Find where the given text appears and provide that cell's center as (x, y) coordinate. 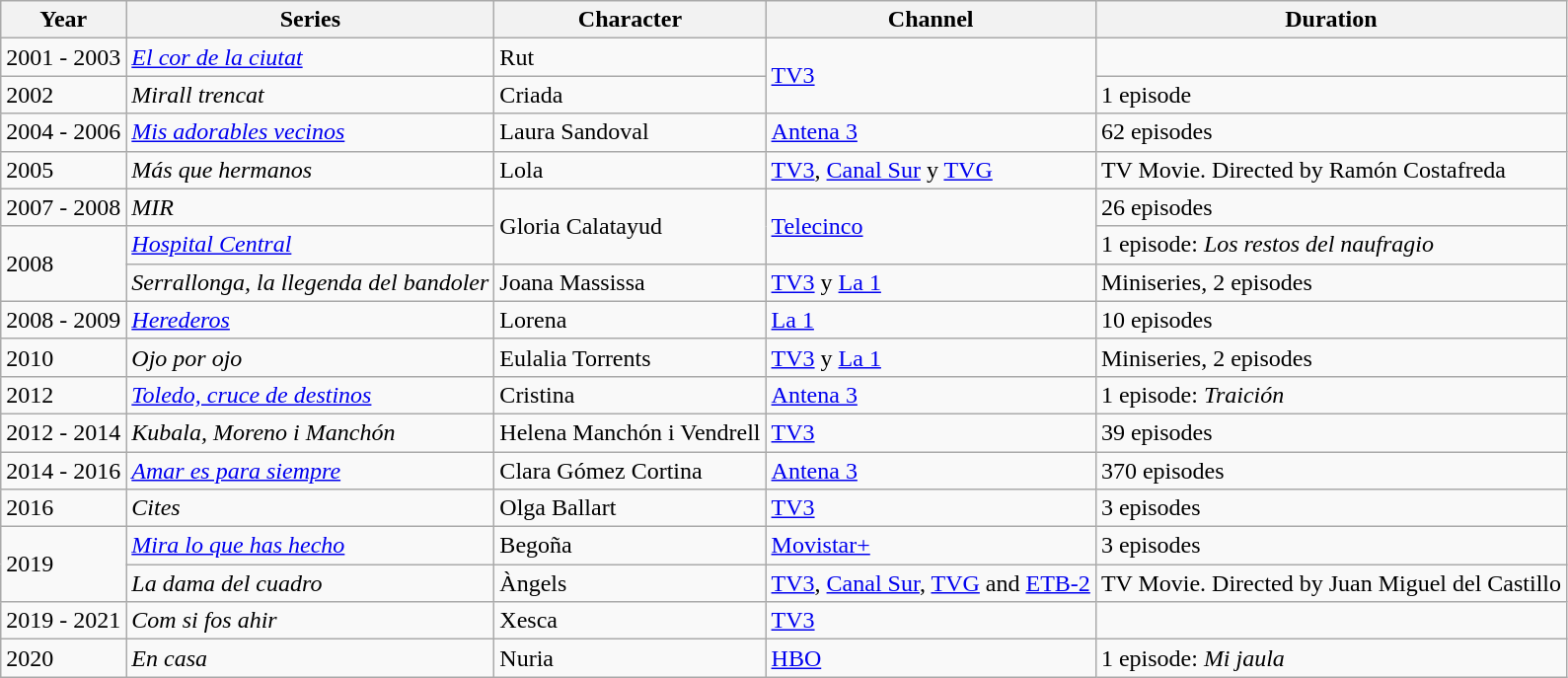
Cites (310, 508)
Lola (630, 170)
2019 - 2021 (63, 621)
Laura Sandoval (630, 132)
370 episodes (1330, 471)
2008 (63, 264)
La dama del cuadro (310, 583)
Àngels (630, 583)
2007 - 2008 (63, 207)
TV3, Canal Sur y TVG (931, 170)
El cor de la ciutat (310, 57)
Gloria Calatayud (630, 226)
1 episode (1330, 95)
Toledo, cruce de destinos (310, 395)
Character (630, 20)
TV3, Canal Sur, TVG and ETB-2 (931, 583)
Channel (931, 20)
2004 - 2006 (63, 132)
2016 (63, 508)
Duration (1330, 20)
Begoña (630, 546)
2020 (63, 658)
Eulalia Torrents (630, 357)
10 episodes (1330, 320)
Mis adorables vecinos (310, 132)
Serrallonga, la llegenda del bandoler (310, 282)
Mira lo que has hecho (310, 546)
Joana Massissa (630, 282)
2008 - 2009 (63, 320)
Hospital Central (310, 245)
Lorena (630, 320)
39 episodes (1330, 432)
Más que hermanos (310, 170)
2019 (63, 565)
2005 (63, 170)
2014 - 2016 (63, 471)
Rut (630, 57)
HBO (931, 658)
TV Movie. Directed by Juan Miguel del Castillo (1330, 583)
Com si fos ahir (310, 621)
1 episode: Traición (1330, 395)
Helena Manchón i Vendrell (630, 432)
Amar es para siempre (310, 471)
Kubala, Moreno i Manchón (310, 432)
MIR (310, 207)
Ojo por ojo (310, 357)
2010 (63, 357)
1 episode: Los restos del naufragio (1330, 245)
2012 (63, 395)
Nuria (630, 658)
Mirall trencat (310, 95)
Year (63, 20)
TV Movie. Directed by Ramón Costafreda (1330, 170)
26 episodes (1330, 207)
62 episodes (1330, 132)
2002 (63, 95)
Cristina (630, 395)
Criada (630, 95)
Movistar+ (931, 546)
Series (310, 20)
La 1 (931, 320)
Olga Ballart (630, 508)
Herederos (310, 320)
2012 - 2014 (63, 432)
2001 - 2003 (63, 57)
Clara Gómez Cortina (630, 471)
En casa (310, 658)
Xesca (630, 621)
Telecinco (931, 226)
1 episode: Mi jaula (1330, 658)
